Detect which cell encompasses the target text, then output its (x, y) center coordinate. 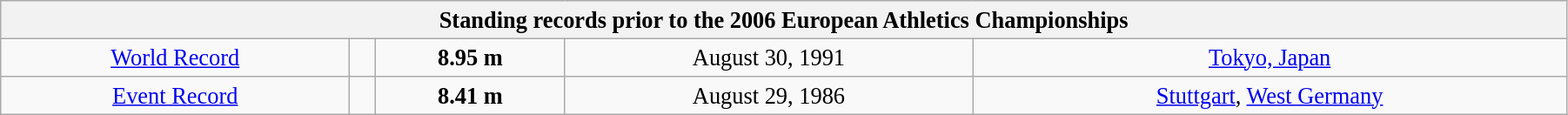
8.95 m (470, 57)
Standing records prior to the 2006 European Athletics Championships (784, 19)
Tokyo, Japan (1270, 57)
World Record (176, 57)
8.41 m (470, 95)
August 29, 1986 (769, 95)
August 30, 1991 (769, 57)
Stuttgart, West Germany (1270, 95)
Event Record (176, 95)
